From the cell containing the given text, extract its center point as (X, Y) coordinate. 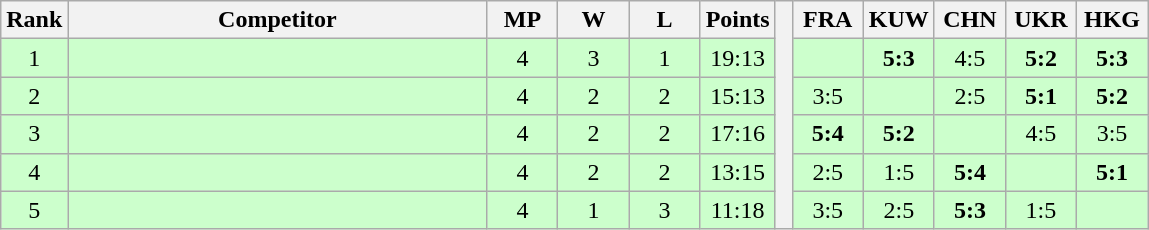
15:13 (738, 96)
W (594, 20)
Rank (34, 20)
13:15 (738, 172)
KUW (898, 20)
MP (522, 20)
FRA (828, 20)
Competitor (278, 20)
CHN (970, 20)
Points (738, 20)
11:18 (738, 210)
17:16 (738, 134)
L (664, 20)
5 (34, 210)
HKG (1112, 20)
19:13 (738, 58)
UKR (1040, 20)
